Output the (X, Y) coordinate of the center of the cell containing the given text.  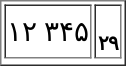
۱۲ ۳۴۵ (48, 31)
۲۹ (108, 31)
